Return the [X, Y] coordinate for the center point of the cell that contains the specified text.  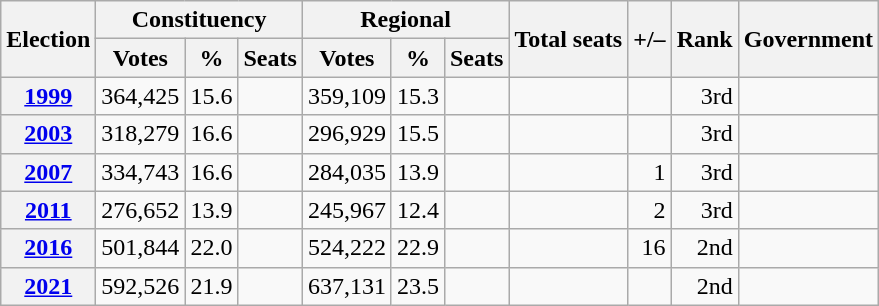
364,425 [140, 96]
Regional [406, 20]
1999 [48, 96]
318,279 [140, 134]
16 [650, 248]
284,035 [346, 172]
637,131 [346, 286]
2003 [48, 134]
2016 [48, 248]
22.0 [212, 248]
15.3 [418, 96]
501,844 [140, 248]
Rank [704, 39]
276,652 [140, 210]
296,929 [346, 134]
Government [808, 39]
2021 [48, 286]
Election [48, 39]
15.5 [418, 134]
334,743 [140, 172]
245,967 [346, 210]
Constituency [200, 20]
22.9 [418, 248]
1 [650, 172]
+/– [650, 39]
2 [650, 210]
21.9 [212, 286]
592,526 [140, 286]
359,109 [346, 96]
15.6 [212, 96]
2011 [48, 210]
23.5 [418, 286]
12.4 [418, 210]
2007 [48, 172]
Total seats [568, 39]
524,222 [346, 248]
